From the cell containing the given text, extract its center point as [x, y] coordinate. 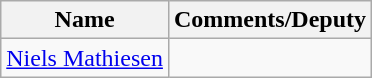
Name [85, 20]
Comments/Deputy [270, 20]
Niels Mathiesen [85, 58]
